From the cell containing the given text, extract its center point as (X, Y) coordinate. 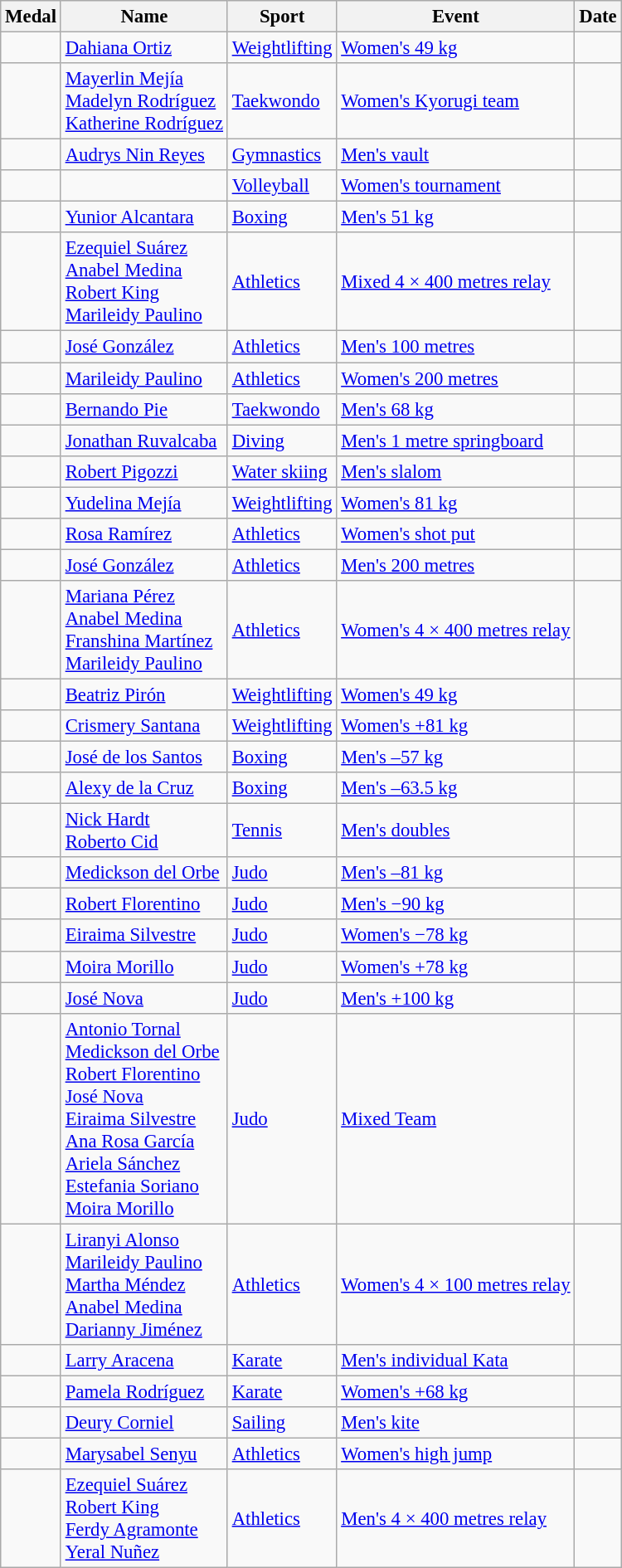
Ezequiel SuárezRobert KingFerdy AgramonteYeral Nuñez (144, 1518)
Audrys Nin Reyes (144, 155)
Women's shot put (456, 534)
Men's +100 kg (456, 998)
Jonathan Ruvalcaba (144, 441)
Women's +68 kg (456, 1391)
Sailing (282, 1423)
José de los Santos (144, 757)
Beatriz Pirón (144, 694)
Liranyi AlonsoMarileidy PaulinoMartha MéndezAnabel MedinaDarianny Jiménez (144, 1284)
Men's –81 kg (456, 873)
Men's individual Kata (456, 1361)
Date (598, 17)
Pamela Rodríguez (144, 1391)
Men's doubles (456, 831)
Men's −90 kg (456, 904)
Marileidy Paulino (144, 378)
Mayerlin MejíaMadelyn RodríguezKatherine Rodríguez (144, 101)
Mixed 4 × 400 metres relay (456, 282)
José Nova (144, 998)
Medal (32, 17)
Men's 200 metres (456, 565)
Dahiana Ortiz (144, 48)
Women's high jump (456, 1454)
Antonio TornalMedickson del OrbeRobert FlorentinoJosé NovaEiraima SilvestreAna Rosa GarcíaAriela SánchezEstefania SorianoMoira Morillo (144, 1118)
Event (456, 17)
Women's +81 kg (456, 726)
Women's tournament (456, 186)
Men's slalom (456, 471)
Mixed Team (456, 1118)
Marysabel Senyu (144, 1454)
Gymnastics (282, 155)
Women's −78 kg (456, 936)
Men's –63.5 kg (456, 788)
Crismery Santana (144, 726)
Men's 51 kg (456, 217)
Eiraima Silvestre (144, 936)
Name (144, 17)
Deury Corniel (144, 1423)
Alexy de la Cruz (144, 788)
Men's –57 kg (456, 757)
Diving (282, 441)
Women's +78 kg (456, 967)
Men's kite (456, 1423)
Men's 100 metres (456, 347)
Men's 4 × 400 metres relay (456, 1518)
Yudelina Mejía (144, 503)
Volleyball (282, 186)
Robert Pigozzi (144, 471)
Tennis (282, 831)
Women's 4 × 100 metres relay (456, 1284)
Women's Kyorugi team (456, 101)
Nick HardtRoberto Cid (144, 831)
Medickson del Orbe (144, 873)
Moira Morillo (144, 967)
Rosa Ramírez (144, 534)
Larry Aracena (144, 1361)
Yunior Alcantara (144, 217)
Bernando Pie (144, 409)
Men's vault (456, 155)
Men's 68 kg (456, 409)
Women's 200 metres (456, 378)
Robert Florentino (144, 904)
Water skiing (282, 471)
Sport (282, 17)
Women's 4 × 400 metres relay (456, 631)
Men's 1 metre springboard (456, 441)
Women's 81 kg (456, 503)
Mariana PérezAnabel MedinaFranshina MartínezMarileidy Paulino (144, 631)
Ezequiel SuárezAnabel MedinaRobert KingMarileidy Paulino (144, 282)
